From the cell containing the given text, extract its center point as [X, Y] coordinate. 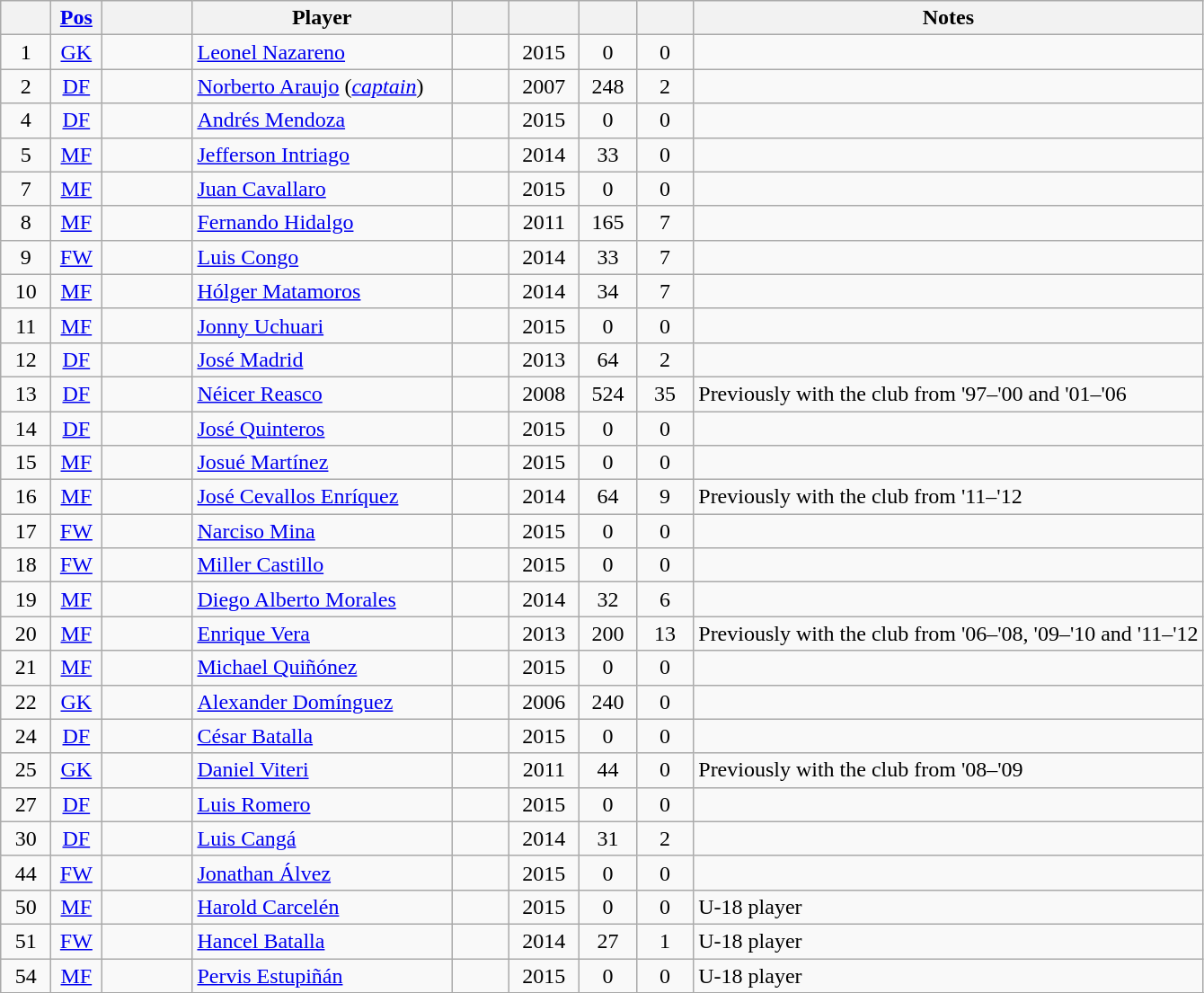
Néicer Reasco [322, 394]
14 [26, 429]
22 [26, 702]
248 [608, 86]
Leonel Nazareno [322, 52]
Josué Martínez [322, 463]
32 [608, 599]
José Quinteros [322, 429]
Previously with the club from '08–'09 [949, 770]
Fernando Hidalgo [322, 223]
Juan Cavallaro [322, 189]
25 [26, 770]
35 [665, 394]
2006 [544, 702]
José Cevallos Enríquez [322, 497]
200 [608, 634]
Luis Congo [322, 257]
30 [26, 838]
165 [608, 223]
Previously with the club from '11–'12 [949, 497]
José Madrid [322, 359]
6 [665, 599]
Diego Alberto Morales [322, 599]
51 [26, 941]
8 [26, 223]
Daniel Viteri [322, 770]
12 [26, 359]
Alexander Domínguez [322, 702]
Previously with the club from '06–'08, '09–'10 and '11–'12 [949, 634]
54 [26, 975]
Jonny Uchuari [322, 325]
524 [608, 394]
10 [26, 291]
18 [26, 565]
Narciso Mina [322, 531]
240 [608, 702]
31 [608, 838]
Notes [949, 18]
Jonathan Álvez [322, 873]
Jefferson Intriago [322, 155]
Miller Castillo [322, 565]
34 [608, 291]
11 [26, 325]
16 [26, 497]
2008 [544, 394]
17 [26, 531]
21 [26, 668]
20 [26, 634]
Enrique Vera [322, 634]
Michael Quiñónez [322, 668]
César Batalla [322, 736]
Hancel Batalla [322, 941]
Hólger Matamoros [322, 291]
50 [26, 907]
15 [26, 463]
4 [26, 120]
Pos [76, 18]
19 [26, 599]
Luis Cangá [322, 838]
Norberto Araujo (captain) [322, 86]
Andrés Mendoza [322, 120]
Pervis Estupiñán [322, 975]
Previously with the club from '97–'00 and '01–'06 [949, 394]
2007 [544, 86]
Harold Carcelén [322, 907]
24 [26, 736]
Luis Romero [322, 804]
5 [26, 155]
Player [322, 18]
